Provide the (x, y) coordinate of the cell's center where the given text is located.  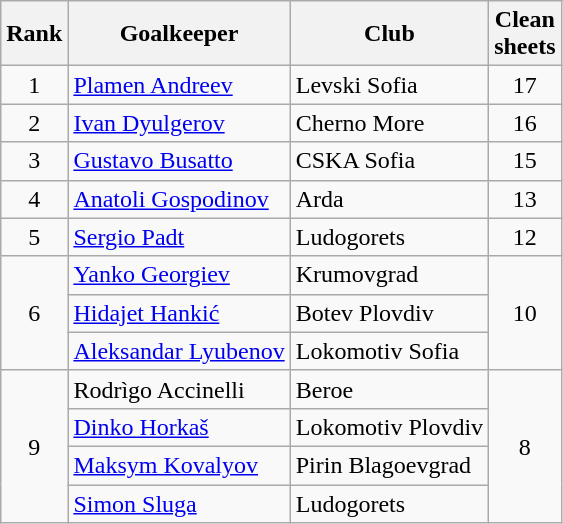
10 (525, 313)
CSKA Sofia (389, 161)
Cleansheets (525, 34)
Plamen Andreev (179, 85)
1 (34, 85)
Dinko Horkaš (179, 427)
Sergio Padt (179, 237)
Beroe (389, 389)
8 (525, 446)
Arda (389, 199)
Pirin Blagoevgrad (389, 465)
Aleksandar Lyubenov (179, 351)
9 (34, 446)
Krumovgrad (389, 275)
4 (34, 199)
Ivan Dyulgerov (179, 123)
5 (34, 237)
Rank (34, 34)
17 (525, 85)
Lokomotiv Plovdiv (389, 427)
15 (525, 161)
Simon Sluga (179, 503)
Botev Plovdiv (389, 313)
2 (34, 123)
6 (34, 313)
Levski Sofia (389, 85)
Yanko Georgiev (179, 275)
Hidajet Hankić (179, 313)
Rodrìgo Accinelli (179, 389)
12 (525, 237)
Goalkeeper (179, 34)
Anatoli Gospodinov (179, 199)
3 (34, 161)
Cherno More (389, 123)
Gustavo Busatto (179, 161)
Maksym Kovalyov (179, 465)
13 (525, 199)
Lokomotiv Sofia (389, 351)
Club (389, 34)
16 (525, 123)
